Identify which cell holds the provided text, then report its [X, Y] central coordinate. 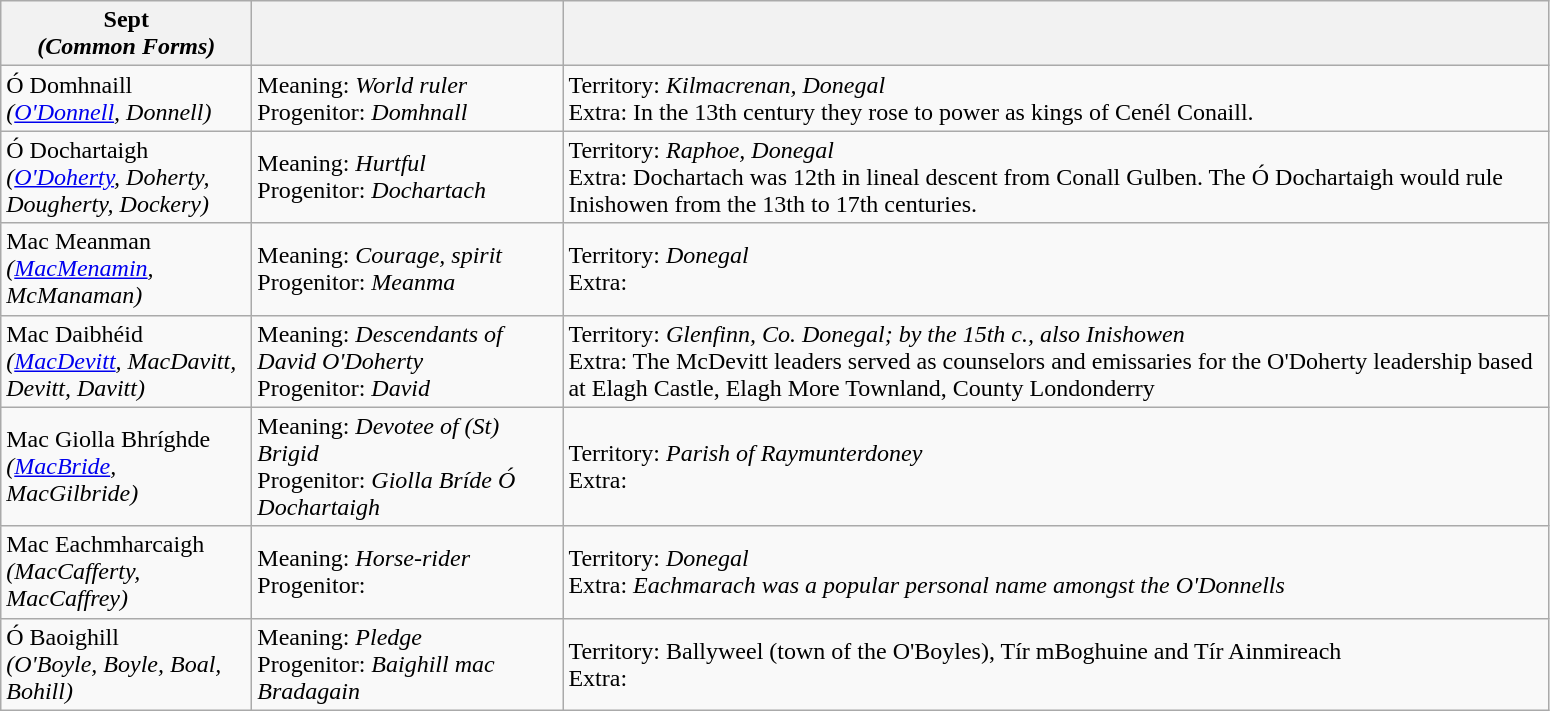
Meaning: Descendants of David O'DohertyProgenitor: David [408, 361]
Territory: DonegalExtra: [1056, 269]
Ó Dochartaigh(O'Doherty, Doherty, Dougherty, Dockery) [126, 177]
Ó Baoighill(O'Boyle, Boyle, Boal, Bohill) [126, 664]
Meaning: PledgeProgenitor: Baighill mac Bradagain [408, 664]
Meaning: Devotee of (St) BrigidProgenitor: Giolla Bríde Ó Dochartaigh [408, 466]
Meaning: HurtfulProgenitor: Dochartach [408, 177]
Meaning: Horse-riderProgenitor: [408, 572]
Territory: Parish of RaymunterdoneyExtra: [1056, 466]
Mac Meanman(MacMenamin, McManaman) [126, 269]
Mac Giolla Bhríghde(MacBride, MacGilbride) [126, 466]
Territory: Kilmacrenan, DonegalExtra: In the 13th century they rose to power as kings of Cenél Conaill. [1056, 98]
Mac Eachmharcaigh(MacCafferty, MacCaffrey) [126, 572]
Sept(Common Forms) [126, 34]
Meaning: Courage, spiritProgenitor: Meanma [408, 269]
Territory: Ballyweel (town of the O'Boyles), Tír mBoghuine and Tír AinmireachExtra: [1056, 664]
Territory: DonegalExtra: Eachmarach was a popular personal name amongst the O'Donnells [1056, 572]
Ó Domhnaill(O'Donnell, Donnell) [126, 98]
Mac Daibhéid(MacDevitt, MacDavitt, Devitt, Davitt) [126, 361]
Meaning: World rulerProgenitor: Domhnall [408, 98]
